Extract the [x, y] coordinate from the center of the cell holding the provided text.  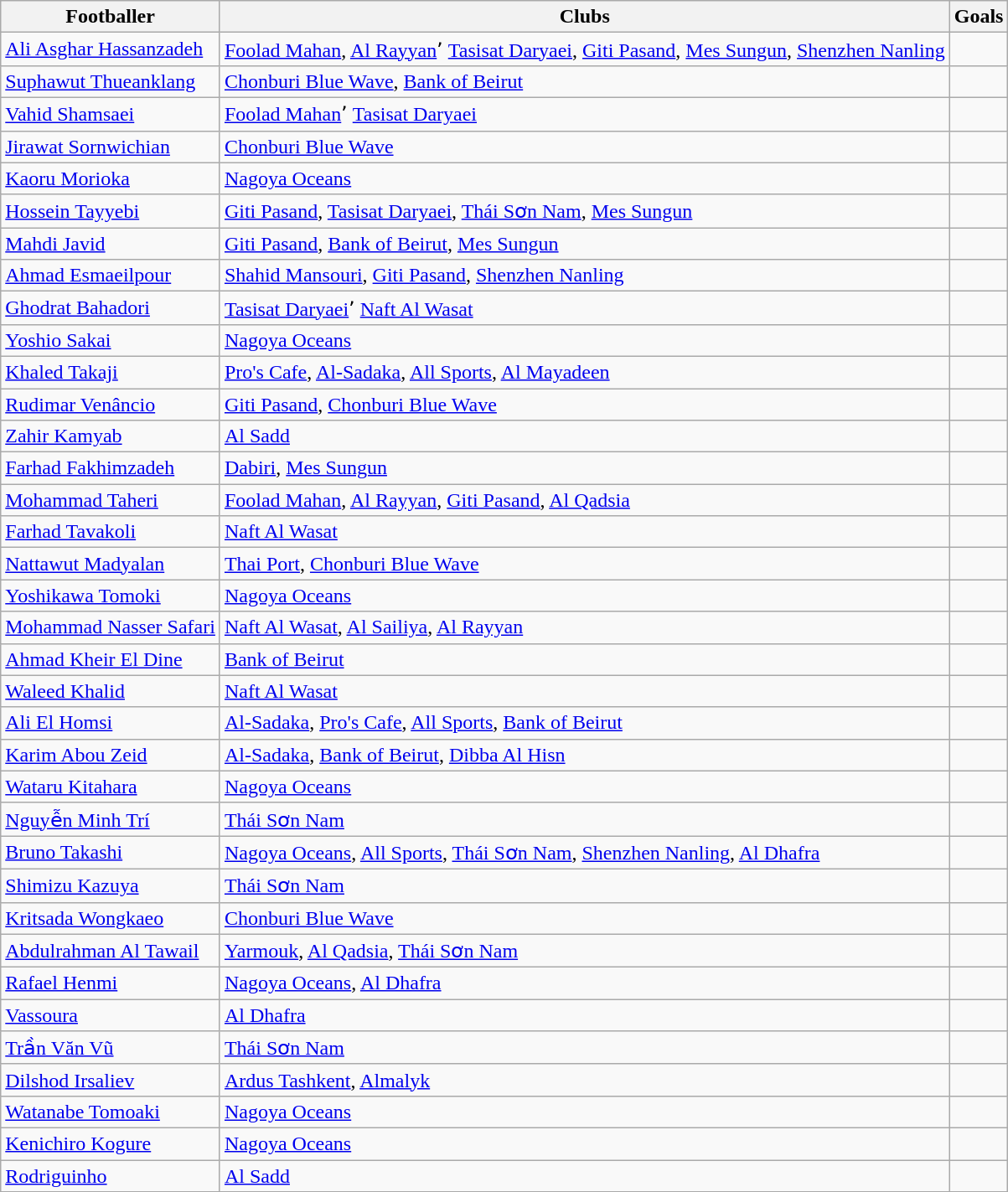
Goals [979, 17]
Ardus Tashkent, Almalyk [585, 1080]
Rafael Henmi [111, 983]
Ahmad Kheir El Dine [111, 659]
Rudimar Venâncio [111, 405]
Khaled Takaji [111, 372]
Dilshod Irsaliev [111, 1080]
Thai Port, Chonburi Blue Wave [585, 564]
Mohammad Nasser Safari [111, 627]
Al-Sadaka, Bank of Beirut, Dibba Al Hisn [585, 755]
Nattawut Madyalan [111, 564]
Yarmouk, Al Qadsia, Thái Sơn Nam [585, 951]
Nagoya Oceans, All Sports, Thái Sơn Nam, Shenzhen Nanling, Al Dhafra [585, 853]
Zahir Kamyab [111, 436]
Jirawat Sornwichian [111, 147]
Giti Pasand, Tasisat Daryaei, Thái Sơn Nam, Mes Sungun [585, 211]
Pro's Cafe, Al-Sadaka, All Sports, Al Mayadeen [585, 372]
Shimizu Kazuya [111, 885]
Kritsada Wongkaeo [111, 918]
Farhad Tavakoli [111, 532]
Footballer [111, 17]
Giti Pasand, Chonburi Blue Wave [585, 405]
Ali El Homsi [111, 723]
Karim Abou Zeid [111, 755]
Vahid Shamsaei [111, 114]
Foolad Mahan, Al Rayyan٬ Tasisat Daryaei, Giti Pasand, Mes Sungun, Shenzhen Nanling [585, 49]
Kenichiro Kogure [111, 1143]
Yoshio Sakai [111, 340]
Chonburi Blue Wave, Bank of Beirut [585, 81]
Ali Asghar Hassanzadeh [111, 49]
Bank of Beirut [585, 659]
Vassoura [111, 1015]
Abdulrahman Al Tawail [111, 951]
Yoshikawa Tomoki [111, 596]
Waleed Khalid [111, 691]
Naft Al Wasat, Al Sailiya, Al Rayyan [585, 627]
Shahid Mansouri, Giti Pasand, Shenzhen Nanling [585, 276]
Rodriguinho [111, 1175]
Watanabe Tomoaki [111, 1112]
Hossein Tayyebi [111, 211]
Foolad Mahan٬ Tasisat Daryaei [585, 114]
Clubs [585, 17]
Trần Văn Vũ [111, 1048]
Mohammad Taheri [111, 500]
Bruno Takashi [111, 853]
Ahmad Esmaeilpour [111, 276]
Nguyễn Minh Trí [111, 819]
Nagoya Oceans, Al Dhafra [585, 983]
Farhad Fakhimzadeh [111, 468]
Ghodrat Bahadori [111, 308]
Mahdi Javid [111, 244]
Al-Sadaka, Pro's Cafe, All Sports, Bank of Beirut [585, 723]
Suphawut Thueanklang [111, 81]
Giti Pasand, Bank of Beirut, Mes Sungun [585, 244]
Wataru Kitahara [111, 787]
Foolad Mahan, Al Rayyan, Giti Pasand, Al Qadsia [585, 500]
Kaoru Morioka [111, 178]
Dabiri, Mes Sungun [585, 468]
Tasisat Daryaei٬ Naft Al Wasat [585, 308]
Al Dhafra [585, 1015]
